Extract the (X, Y) coordinate from the center of the cell holding the provided text.  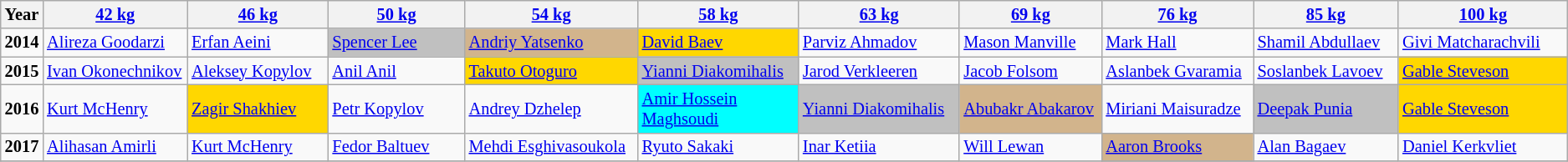
76 kg (1177, 14)
Ivan Okonechnikov (115, 71)
Mark Hall (1177, 43)
42 kg (115, 14)
Alihasan Amirli (115, 147)
Jarod Verkleeren (879, 71)
Year (22, 14)
Abubakr Abakarov (1030, 109)
Will Lewan (1030, 147)
Givi Matcharachvili (1484, 43)
Inar Ketiia (879, 147)
Ryuto Sakaki (718, 147)
Anil Anil (396, 71)
Takuto Otoguro (552, 71)
46 kg (258, 14)
Amir Hossein Maghsoudi (718, 109)
Jacob Folsom (1030, 71)
Spencer Lee (396, 43)
Aaron Brooks (1177, 147)
2015 (22, 71)
Daniel Kerkvliet (1484, 147)
58 kg (718, 14)
2014 (22, 43)
Andrey Dzhelep (552, 109)
Parviz Ahmadov (879, 43)
Soslanbek Lavoev (1326, 71)
Shamil Abdullaev (1326, 43)
69 kg (1030, 14)
Mason Manville (1030, 43)
Mehdi Esghivasoukola (552, 147)
Erfan Aeini (258, 43)
Zagir Shakhiev (258, 109)
100 kg (1484, 14)
Aslanbek Gvaramia (1177, 71)
Alan Bagaev (1326, 147)
Andriy Yatsenko (552, 43)
2017 (22, 147)
Petr Kopylov (396, 109)
63 kg (879, 14)
50 kg (396, 14)
2016 (22, 109)
Aleksey Kopylov (258, 71)
Miriani Maisuradze (1177, 109)
54 kg (552, 14)
Deepak Punia (1326, 109)
85 kg (1326, 14)
David Baev (718, 43)
Alireza Goodarzi (115, 43)
Fedor Baltuev (396, 147)
